Capture the cell that displays the provided text and extract its [X, Y] central coordinate. 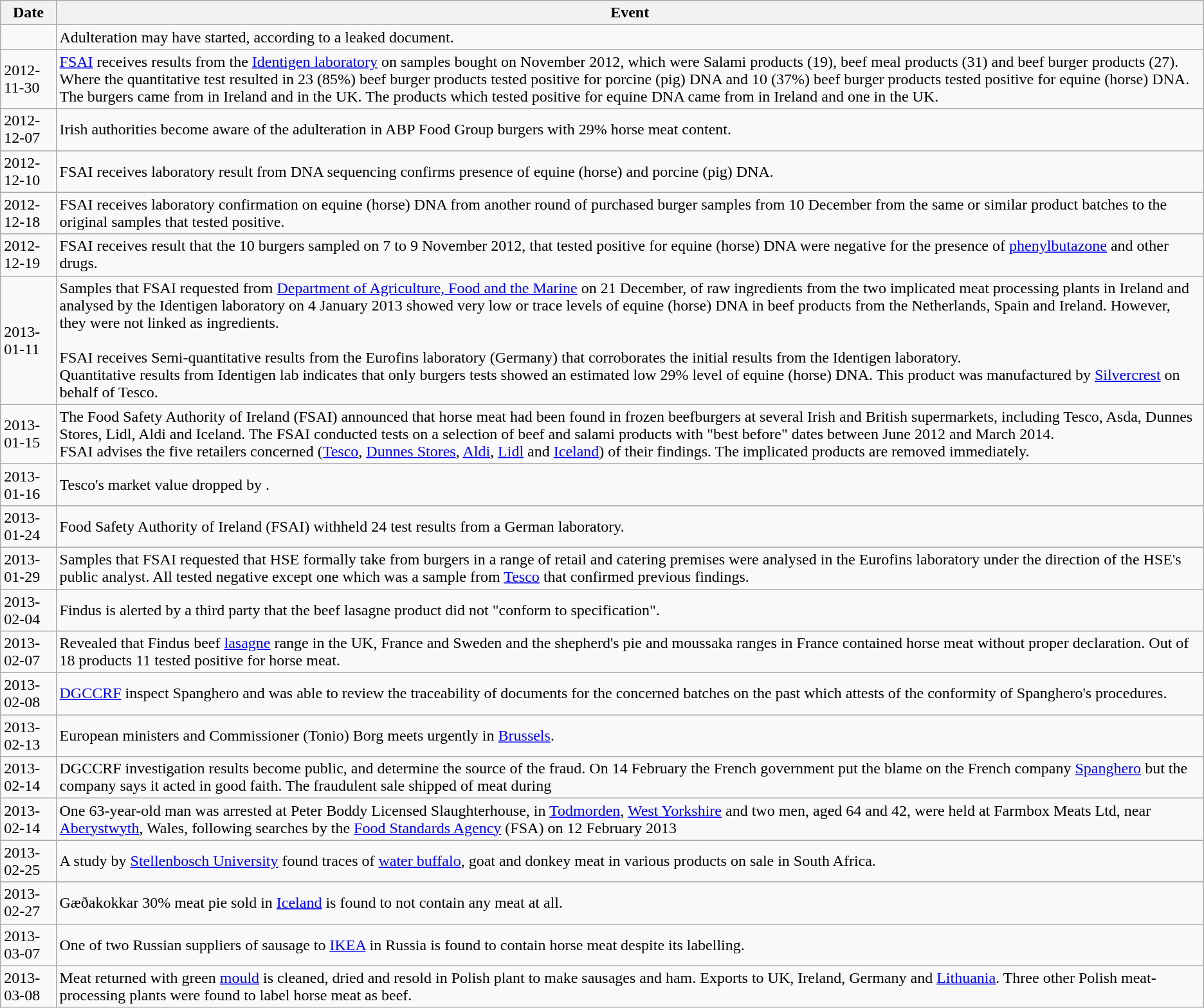
2013-02-25 [28, 861]
2013-02-08 [28, 694]
Gæðakokkar 30% meat pie sold in Iceland is found to not contain any meat at all. [630, 903]
2012-12-19 [28, 255]
2012-12-07 [28, 130]
A study by Stellenbosch University found traces of water buffalo, goat and donkey meat in various products on sale in South Africa. [630, 861]
Adulteration may have started, according to a leaked document. [630, 37]
Food Safety Authority of Ireland (FSAI) withheld 24 test results from a German laboratory. [630, 526]
Irish authorities become aware of the adulteration in ABP Food Group burgers with 29% horse meat content. [630, 130]
Event [630, 13]
2013-01-29 [28, 568]
Tesco's market value dropped by . [630, 485]
2012-12-18 [28, 213]
2013-01-16 [28, 485]
Date [28, 13]
2013-02-07 [28, 652]
Findus is alerted by a third party that the beef lasagne product did not "conform to specification". [630, 609]
European ministers and Commissioner (Tonio) Borg meets urgently in Brussels. [630, 735]
2012-11-30 [28, 79]
One of two Russian suppliers of sausage to IKEA in Russia is found to contain horse meat despite its labelling. [630, 945]
2013-01-15 [28, 434]
2013-01-11 [28, 340]
2013-02-27 [28, 903]
2013-03-08 [28, 986]
2012-12-10 [28, 171]
2013-01-24 [28, 526]
FSAI receives laboratory result from DNA sequencing confirms presence of equine (horse) and porcine (pig) DNA. [630, 171]
2013-03-07 [28, 945]
2013-02-13 [28, 735]
2013-02-04 [28, 609]
